Find where the given text appears and provide that cell's center as [X, Y] coordinate. 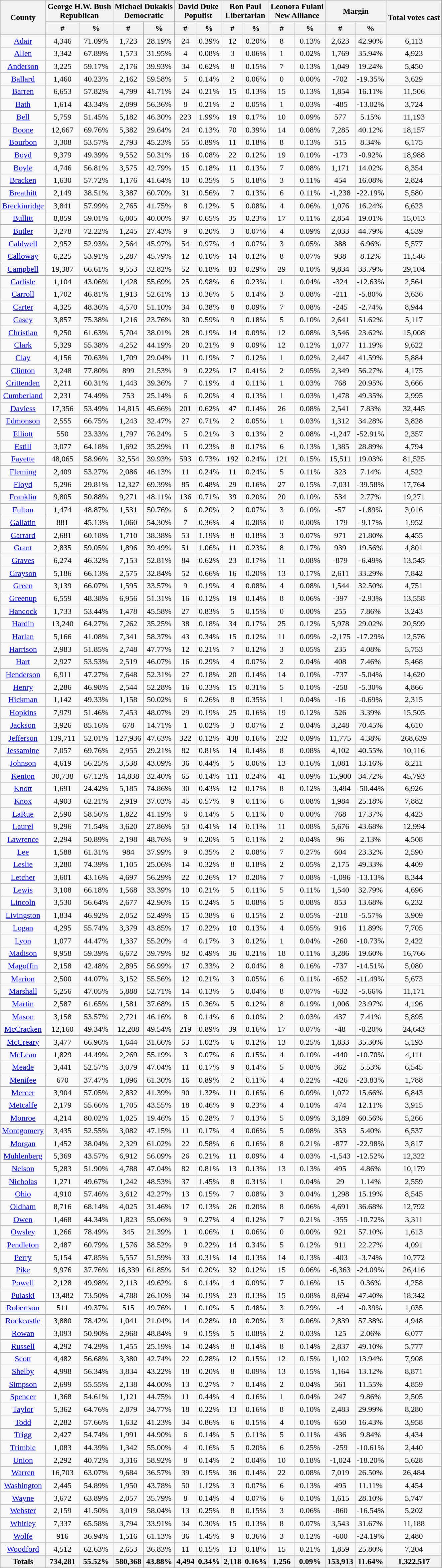
31.67% [371, 1523]
9,379 [63, 155]
1,516 [128, 1536]
-245 [340, 307]
Adair [23, 41]
-5.80% [371, 294]
4,091 [414, 1245]
Boyle [23, 167]
1,245 [128, 231]
33.91% [159, 1523]
58.92% [159, 1460]
20.95% [371, 383]
81,525 [414, 459]
2.77% [371, 497]
46.30% [159, 117]
70.45% [371, 725]
43.85% [159, 928]
5,117 [414, 320]
1,788 [414, 1080]
2,587 [63, 1004]
7,453 [128, 712]
5,193 [414, 1042]
11.89% [371, 928]
1,615 [340, 1498]
Casey [23, 320]
44.19% [159, 345]
8,280 [414, 1410]
32.84% [159, 573]
72.22% [96, 231]
55.74% [96, 928]
43 [185, 637]
50.76% [159, 510]
2,138 [128, 1384]
Scott [23, 1359]
65 [185, 776]
2,176 [128, 66]
678 [128, 725]
26.10% [159, 1295]
3,019 [128, 1511]
26,416 [414, 1270]
13,545 [414, 560]
2,480 [414, 1536]
34.77% [159, 1410]
38 [185, 624]
42.74% [159, 1359]
6,545 [414, 1067]
1,468 [63, 1219]
4,409 [414, 865]
67.89% [96, 54]
734,281 [63, 1561]
Warren [23, 1473]
14,815 [128, 408]
37.76% [96, 1270]
55 [185, 142]
-6,363 [340, 1270]
4,434 [414, 1435]
1.32% [209, 1093]
28.10% [371, 1498]
5.15% [371, 117]
4,691 [340, 1207]
43.34% [96, 104]
46.92% [96, 915]
5,884 [414, 358]
8,871 [414, 1371]
0.66% [209, 573]
Leslie [23, 865]
73.50% [96, 1295]
41.59% [371, 358]
4,025 [128, 1207]
12,208 [128, 1029]
23.33% [96, 434]
1,822 [128, 814]
-879 [340, 560]
4,512 [63, 1549]
16.24% [371, 206]
-13.13% [371, 877]
Whitley [23, 1523]
15,511 [340, 459]
345 [128, 1232]
1,613 [414, 1232]
Graves [23, 560]
247 [340, 1397]
30,738 [63, 776]
3,316 [128, 1460]
Magoffin [23, 966]
McCreary [23, 1042]
3,477 [63, 1042]
1,025 [128, 1118]
48.11% [159, 497]
19,387 [63, 269]
55.38% [96, 345]
1.19% [209, 535]
43.68% [371, 827]
16,766 [414, 953]
52.55% [96, 1131]
22.27% [371, 1245]
52.61% [159, 294]
28 [185, 332]
29.21% [159, 750]
Grayson [23, 573]
-0.69% [371, 700]
7,842 [414, 573]
12.11% [371, 1105]
12,160 [63, 1029]
38.04% [96, 1143]
George H.W. BushRepublican [79, 11]
3,834 [128, 1371]
11,506 [414, 92]
4,799 [128, 92]
13.16% [371, 763]
939 [340, 548]
56.27% [371, 371]
14,838 [128, 776]
2,113 [128, 1283]
Oldham [23, 1207]
9.84% [371, 1435]
-1,247 [340, 434]
1,271 [63, 1181]
57.38% [371, 1321]
0.57% [209, 801]
-652 [340, 978]
57.05% [96, 1093]
Marshall [23, 991]
11,775 [340, 738]
-50.44% [371, 789]
3,280 [63, 865]
5,382 [128, 130]
Trigg [23, 1435]
1,984 [340, 801]
43.16% [96, 877]
2,269 [128, 1055]
1,540 [340, 890]
65.58% [96, 1523]
2,611 [340, 573]
-24.09% [371, 1270]
24,643 [414, 1029]
60.18% [96, 535]
1,834 [63, 915]
55.56% [159, 978]
3,794 [128, 1523]
7,705 [414, 928]
49.98% [96, 1283]
52.81% [159, 560]
3,629 [414, 79]
-23.83% [371, 1080]
2,282 [63, 1422]
33.29% [371, 573]
51.85% [96, 649]
19.46% [159, 1118]
1,644 [128, 1042]
550 [63, 434]
Butler [23, 231]
63.07% [96, 1473]
1,913 [128, 294]
2,879 [128, 1410]
2,559 [414, 1181]
17,764 [414, 484]
6,274 [63, 560]
62.63% [96, 1549]
10,772 [414, 1257]
5,704 [128, 332]
62.21% [96, 801]
511 [63, 1308]
10,116 [414, 750]
Lyon [23, 940]
7,153 [128, 560]
0.58% [209, 1143]
56.64% [96, 903]
59.17% [96, 66]
36.68% [371, 1207]
4,295 [63, 928]
25.80% [371, 1549]
Letcher [23, 877]
47 [233, 408]
2,162 [128, 79]
42.79% [159, 167]
2,292 [63, 1460]
-10.72% [371, 1219]
604 [340, 852]
1,576 [128, 1245]
2,699 [63, 1384]
-600 [340, 1536]
-3.74% [371, 1257]
4,998 [63, 1371]
Hancock [23, 611]
9,552 [128, 155]
219 [185, 1029]
2,541 [340, 408]
1,709 [128, 358]
2.06% [371, 1333]
37.03% [159, 801]
24.42% [96, 789]
70.63% [96, 358]
-211 [340, 294]
19.60% [371, 953]
18,157 [414, 130]
4,948 [414, 1321]
1,385 [340, 446]
-1,238 [340, 193]
5,266 [414, 1118]
111 [233, 776]
48.76% [159, 839]
Franklin [23, 497]
44.34% [96, 1219]
12,322 [414, 1156]
-57 [340, 510]
-7,031 [340, 484]
-24.19% [371, 1536]
Mason [23, 1017]
1.02% [209, 1042]
Edmonson [23, 421]
4,539 [414, 231]
9,834 [340, 269]
2,653 [128, 1549]
1,588 [63, 852]
Washington [23, 1485]
-3,494 [340, 789]
Johnson [23, 763]
41.08% [96, 637]
Ballard [23, 79]
57.99% [96, 206]
3,189 [340, 1118]
-52.91% [371, 434]
49.10% [371, 1346]
4.86% [371, 1169]
41.71% [159, 92]
58.56% [96, 814]
55.66% [96, 1105]
5,978 [340, 624]
57.82% [96, 92]
9.86% [371, 1397]
Bell [23, 117]
Jackson [23, 725]
2,315 [414, 700]
-10.73% [371, 940]
7.14% [371, 472]
Michael DukakisDemocratic [144, 11]
2,427 [63, 1435]
0.56% [209, 193]
1,322,517 [414, 1561]
3,857 [63, 320]
31.95% [159, 54]
7,285 [340, 130]
55.19% [159, 1055]
2,057 [128, 1498]
-10.61% [371, 1447]
25.06% [159, 865]
5,080 [414, 966]
Fleming [23, 472]
388 [340, 244]
-258 [340, 687]
2,952 [63, 244]
Fulton [23, 510]
45.13% [96, 522]
3,435 [63, 1131]
Lewis [23, 890]
3,308 [63, 142]
1,854 [340, 92]
64.27% [96, 624]
11,546 [414, 256]
14.71% [159, 725]
83 [233, 269]
Estill [23, 446]
11.64% [371, 1561]
0.97% [209, 244]
3,904 [63, 1093]
Bullitt [23, 218]
2,832 [128, 1093]
1,952 [414, 522]
4,903 [63, 801]
2,159 [63, 1511]
56.36% [159, 104]
56.29% [159, 877]
1,035 [414, 1308]
32.82% [159, 269]
Ron PaulLibertarian [246, 11]
5,296 [63, 484]
Boone [23, 130]
44.39% [96, 1447]
3,082 [128, 1131]
Owsley [23, 1232]
19,271 [414, 497]
3,612 [128, 1194]
35.94% [371, 54]
1,342 [128, 1447]
7,204 [414, 1549]
6,232 [414, 903]
Bracken [23, 180]
6,926 [414, 789]
-1,096 [340, 877]
1.06% [209, 548]
45.79% [159, 256]
5,888 [128, 991]
1,060 [128, 522]
2,357 [414, 434]
51.59% [159, 1257]
61.02% [159, 1143]
45.23% [159, 142]
97 [185, 218]
3,380 [128, 1359]
8.12% [371, 256]
49.39% [96, 155]
16.11% [371, 92]
61.30% [159, 1080]
2,294 [63, 839]
-16 [340, 700]
44.47% [96, 940]
3,636 [414, 294]
0.49% [209, 953]
41.75% [159, 206]
52.31% [159, 674]
1,266 [63, 1232]
921 [340, 1232]
36.57% [159, 1473]
4,111 [414, 1055]
48.84% [159, 1333]
29.81% [96, 484]
43.57% [96, 1156]
Leonora FulaniNew Alliance [297, 11]
55.20% [159, 940]
61.13% [159, 1536]
1,121 [128, 1397]
438 [233, 738]
41.39% [159, 1093]
1,102 [340, 1359]
9,684 [128, 1473]
66.96% [96, 1042]
1,243 [128, 421]
Nicholas [23, 1181]
3,387 [128, 193]
3,601 [63, 877]
61.65% [96, 1004]
48.87% [96, 510]
13.94% [371, 1359]
9,958 [63, 953]
5,895 [414, 1017]
670 [63, 1080]
15,505 [414, 712]
Monroe [23, 1118]
1,176 [128, 180]
2,128 [63, 1283]
2,179 [63, 1105]
11.11% [371, 1485]
1,368 [63, 1397]
1.12% [209, 1485]
Lincoln [23, 903]
1,076 [340, 206]
21.39% [159, 1232]
2,544 [128, 687]
-440 [340, 1055]
Harrison [23, 649]
49.34% [96, 1029]
59.05% [96, 548]
1,083 [63, 1447]
2,445 [63, 1485]
-9.17% [371, 522]
39.36% [159, 383]
40.00% [159, 218]
201 [185, 408]
57.46% [96, 1194]
7,262 [128, 624]
6,559 [63, 599]
Lee [23, 852]
Carlisle [23, 282]
436 [340, 1435]
18,342 [414, 1295]
-179 [340, 522]
Christian [23, 332]
60.31% [96, 383]
2,837 [340, 1346]
43.22% [159, 1371]
3,152 [128, 978]
0.73% [209, 459]
48.38% [96, 599]
3,342 [63, 54]
2,329 [128, 1143]
12,327 [128, 484]
3,108 [63, 890]
0.86% [209, 1422]
3,841 [63, 206]
59.39% [96, 953]
Elliott [23, 434]
43.78% [159, 1485]
59.01% [96, 218]
4,196 [414, 1004]
3,441 [63, 1067]
Hardin [23, 624]
2,995 [414, 396]
56.25% [96, 763]
Totals [23, 1561]
39.79% [159, 953]
50.31% [159, 155]
52.93% [96, 244]
1,256 [282, 1561]
Hopkins [23, 712]
1,105 [128, 865]
85.16% [96, 725]
2,641 [340, 320]
25.14% [159, 396]
Madison [23, 953]
4,746 [63, 167]
Laurel [23, 827]
15.66% [371, 1093]
9,553 [128, 269]
7,337 [63, 1523]
63.89% [96, 1498]
78.49% [96, 1232]
3,672 [63, 1498]
52.57% [96, 1067]
Rockcastle [23, 1321]
7,979 [63, 712]
121 [282, 459]
51.46% [96, 712]
47.27% [96, 674]
Logan [23, 928]
561 [340, 1384]
Mercer [23, 1093]
50.88% [96, 497]
1,460 [63, 79]
2,505 [414, 1397]
46.81% [96, 294]
3,543 [340, 1523]
19.24% [371, 66]
LaRue [23, 814]
51.62% [371, 320]
-702 [340, 79]
7,648 [128, 674]
47.15% [159, 1131]
Grant [23, 548]
2,955 [128, 750]
42.96% [159, 903]
Owen [23, 1219]
3,158 [63, 1017]
2,149 [63, 193]
54.74% [96, 1435]
Fayette [23, 459]
Metcalfe [23, 1105]
29,104 [414, 269]
577 [340, 117]
971 [340, 535]
0.30% [209, 1523]
2,175 [340, 865]
2,519 [128, 662]
33.39% [159, 890]
4,454 [414, 1485]
Powell [23, 1283]
Henderson [23, 674]
51 [185, 548]
27.43% [159, 231]
1,568 [128, 890]
Wayne [23, 1498]
1,531 [128, 510]
0.32% [209, 865]
-10.70% [371, 1055]
899 [128, 371]
-403 [340, 1257]
2,721 [128, 1017]
44.00% [159, 1384]
-173 [340, 155]
34.28% [371, 421]
-0.92% [371, 155]
1,710 [128, 535]
4,751 [414, 586]
1,723 [128, 41]
15,900 [340, 776]
-5.57% [371, 915]
4,801 [414, 548]
4,346 [63, 41]
Carroll [23, 294]
Union [23, 1460]
232 [282, 738]
50.89% [96, 839]
-0.39% [371, 1308]
1,242 [128, 1181]
6,225 [63, 256]
-11.49% [371, 978]
-324 [340, 282]
58.04% [159, 1511]
64.76% [96, 1410]
938 [340, 256]
-218 [340, 915]
59.58% [159, 79]
5,185 [128, 789]
48.07% [159, 712]
2,555 [63, 421]
9,805 [63, 497]
1,312 [340, 421]
31.46% [159, 1207]
23.76% [159, 320]
3,286 [340, 953]
Pike [23, 1270]
-355 [340, 1219]
1,833 [340, 1042]
8,944 [414, 307]
54.89% [96, 1485]
51.90% [96, 1169]
5,450 [414, 66]
353 [340, 1131]
46.16% [159, 1017]
Webster [23, 1511]
3,079 [128, 1067]
-19.35% [371, 79]
4,252 [128, 345]
-5.04% [371, 674]
3,828 [414, 421]
42.48% [96, 966]
66.18% [96, 890]
31.66% [159, 1042]
21.04% [159, 1321]
3,243 [414, 611]
4,494 [185, 1561]
66.13% [96, 573]
3,077 [63, 446]
4,482 [63, 1359]
60.79% [96, 1245]
47.05% [96, 991]
1,581 [128, 1004]
-12.52% [371, 1156]
4,610 [414, 725]
4,156 [63, 358]
Calloway [23, 256]
34.72% [371, 776]
3,093 [63, 1333]
Gallatin [23, 522]
8,545 [414, 1194]
55.06% [159, 1219]
Russell [23, 1346]
Breckinridge [23, 206]
3,909 [414, 915]
5,166 [63, 637]
984 [128, 852]
11,188 [414, 1523]
Floyd [23, 484]
-2.74% [371, 307]
Pulaski [23, 1295]
1,455 [128, 1346]
-14.51% [371, 966]
45.66% [159, 408]
Clinton [23, 371]
4,619 [63, 763]
78.42% [96, 1321]
1,692 [128, 446]
5,580 [414, 193]
53.44% [96, 611]
54.30% [159, 522]
2,033 [340, 231]
2,086 [128, 472]
0.43% [209, 789]
28.19% [159, 41]
136 [185, 497]
0.83% [209, 611]
44.79% [371, 231]
6,005 [128, 218]
235 [340, 649]
74.49% [96, 396]
27.86% [159, 827]
4,910 [63, 1194]
Montgomery [23, 1131]
44.07% [96, 978]
5,362 [63, 1410]
5.40% [371, 1131]
Breathitt [23, 193]
2,824 [414, 180]
55.69% [159, 282]
-5.66% [371, 991]
11,171 [414, 991]
41.64% [159, 180]
3,915 [414, 1105]
60.56% [371, 1118]
2,349 [340, 371]
32.40% [159, 776]
2,927 [63, 662]
56.99% [159, 966]
2,052 [128, 915]
49.62% [159, 1283]
-18.20% [371, 1460]
29.99% [371, 1410]
35.79% [159, 1498]
Daviess [23, 408]
5.53% [371, 1067]
85 [185, 484]
-4 [340, 1308]
4,570 [128, 307]
2,500 [63, 978]
3.39% [371, 712]
56.34% [96, 1371]
2,099 [128, 104]
-12.63% [371, 282]
Robertson [23, 1308]
56.81% [96, 167]
Spencer [23, 1397]
76.24% [159, 434]
36.83% [159, 1549]
1,829 [63, 1055]
1,797 [128, 434]
Trimble [23, 1447]
5,182 [128, 117]
Todd [23, 1422]
61.63% [96, 332]
-13.02% [371, 104]
2,835 [63, 548]
37.99% [159, 852]
52.71% [159, 991]
29.02% [371, 624]
36.94% [96, 1536]
5,777 [414, 1346]
Clark [23, 345]
-16.54% [371, 1511]
Menifee [23, 1080]
32.50% [371, 586]
55.52% [96, 1561]
38.01% [159, 332]
32 [233, 1270]
526 [340, 712]
66.61% [96, 269]
2,422 [414, 940]
17,356 [63, 408]
1,896 [128, 548]
45.58% [159, 611]
45.97% [159, 244]
-1.89% [371, 510]
5,369 [63, 1156]
55.55% [96, 1384]
9,622 [414, 345]
2,118 [233, 1561]
52.28% [159, 687]
-260 [340, 940]
67.12% [96, 776]
51.31% [159, 599]
1,595 [128, 586]
29.04% [159, 358]
David DukePopulist [198, 11]
Jefferson [23, 738]
45 [185, 801]
437 [340, 1017]
Rowan [23, 1333]
2.13% [371, 839]
40.23% [96, 79]
-860 [340, 1511]
20,599 [414, 624]
3,575 [128, 167]
42.27% [159, 1194]
2,839 [340, 1321]
19.03% [371, 459]
4.08% [371, 649]
70 [233, 130]
33.57% [159, 586]
2,793 [128, 142]
4,214 [63, 1118]
1,104 [63, 282]
Lawrence [23, 839]
4,859 [414, 1384]
Nelson [23, 1169]
Taylor [23, 1410]
6,623 [414, 206]
1,171 [340, 167]
7.86% [371, 611]
-259 [340, 1447]
56.68% [96, 1359]
8,211 [414, 763]
32.47% [159, 421]
2,487 [63, 1245]
3,530 [63, 903]
26.50% [371, 1473]
8.34% [371, 142]
15.19% [371, 1194]
Jessamine [23, 750]
1,691 [63, 789]
49.67% [96, 1181]
37.47% [96, 1080]
61.31% [96, 852]
3,016 [414, 510]
5,287 [128, 256]
1,769 [340, 54]
Garrard [23, 535]
9,271 [128, 497]
2,854 [340, 218]
41.50% [96, 1511]
1,041 [128, 1321]
48.53% [159, 1181]
1.14% [371, 1181]
853 [340, 903]
139,711 [63, 738]
37.68% [159, 1004]
6,843 [414, 1093]
41.19% [159, 814]
39.49% [159, 548]
1,630 [63, 180]
3,620 [128, 827]
4.38% [371, 738]
County [23, 17]
McCracken [23, 1029]
46.32% [96, 560]
2,765 [128, 206]
5,673 [414, 978]
56.09% [159, 1156]
50.02% [159, 700]
1,632 [128, 1422]
2,440 [414, 1447]
1,614 [63, 104]
2,447 [340, 358]
29.64% [159, 130]
6,672 [128, 953]
Knox [23, 801]
8,344 [414, 877]
Morgan [23, 1143]
911 [340, 1245]
Clay [23, 358]
1,337 [128, 940]
-426 [340, 1080]
1,158 [128, 700]
46.07% [159, 662]
57.72% [96, 180]
84 [185, 560]
Simpson [23, 1384]
53.49% [96, 408]
33.79% [371, 269]
2,158 [63, 966]
Allen [23, 54]
Campbell [23, 269]
223 [185, 117]
46.98% [96, 687]
2,895 [128, 966]
474 [340, 1105]
44.90% [159, 1435]
60.70% [159, 193]
0.65% [209, 218]
Greenup [23, 599]
35.25% [159, 624]
2,198 [128, 839]
52.01% [96, 738]
13,240 [63, 624]
6,537 [414, 1131]
35 [233, 218]
Crittenden [23, 383]
45,793 [414, 776]
2,286 [63, 687]
16.43% [371, 1422]
9,296 [63, 827]
23.32% [371, 852]
4,423 [414, 814]
1,443 [128, 383]
1,096 [128, 1080]
1,702 [63, 294]
Kenton [23, 776]
4,508 [414, 839]
11,193 [414, 117]
Livingston [23, 915]
1,049 [340, 66]
23.97% [371, 1004]
1,428 [128, 282]
362 [340, 1067]
35.29% [159, 446]
5,753 [414, 649]
35.30% [371, 1042]
57.10% [371, 1232]
0.59% [209, 320]
1,544 [340, 586]
41.23% [159, 1422]
49.35% [371, 396]
90 [185, 1093]
322 [185, 738]
268,639 [414, 738]
1,452 [63, 1143]
-2,175 [340, 637]
18,988 [414, 155]
96 [340, 839]
323 [340, 472]
6,175 [414, 142]
5,468 [414, 662]
Barren [23, 92]
57.66% [96, 1422]
-397 [340, 599]
14.02% [371, 167]
40.72% [96, 1460]
3,958 [414, 1422]
1,474 [63, 510]
5,283 [63, 1169]
38.38% [159, 535]
40.12% [371, 130]
38.52% [159, 1245]
19.01% [371, 218]
32,445 [414, 408]
1,164 [340, 1371]
Carter [23, 307]
8,354 [414, 167]
31 [185, 193]
12,994 [414, 827]
53.53% [96, 662]
3,546 [340, 332]
3,278 [63, 231]
Margin [356, 11]
1,859 [340, 1549]
Pendleton [23, 1245]
4,325 [63, 307]
15,008 [414, 332]
6,113 [414, 41]
4,292 [63, 1346]
Meade [23, 1067]
47.77% [159, 649]
7,341 [128, 637]
4,866 [414, 687]
Ohio [23, 1194]
6.96% [371, 244]
5,202 [414, 1511]
19.56% [371, 548]
44.49% [96, 1055]
14,620 [414, 674]
Hart [23, 662]
Green [23, 586]
Henry [23, 687]
1,142 [63, 700]
3,926 [63, 725]
9,976 [63, 1270]
-6.49% [371, 560]
43.88% [159, 1561]
Marion [23, 978]
255 [340, 611]
127,936 [128, 738]
64.18% [96, 446]
-22.98% [371, 1143]
47.40% [371, 1295]
47.85% [96, 1257]
-22.19% [371, 193]
192 [233, 459]
13,558 [414, 599]
2,483 [340, 1410]
Bourbon [23, 142]
71.54% [96, 827]
50 [185, 1485]
69.39% [159, 484]
534 [340, 497]
1,573 [128, 54]
2,575 [128, 573]
23.62% [371, 332]
55.00% [159, 1447]
16,339 [128, 1270]
4,455 [414, 535]
2,623 [340, 41]
6,911 [63, 674]
12,792 [414, 1207]
42.90% [371, 41]
650 [340, 1422]
Anderson [23, 66]
41 [282, 776]
-48 [340, 1029]
9,250 [63, 332]
28.89% [371, 446]
12,576 [414, 637]
2,677 [128, 903]
77.80% [96, 371]
2,983 [63, 649]
6,956 [128, 599]
3,379 [128, 928]
32,554 [128, 459]
3,666 [414, 383]
Shelby [23, 1371]
Boyd [23, 155]
66.75% [96, 421]
Muhlenberg [23, 1156]
8,694 [340, 1295]
-5.30% [371, 687]
753 [128, 396]
5,628 [414, 1460]
32.79% [371, 890]
-485 [340, 104]
13.68% [371, 903]
6,912 [128, 1156]
593 [185, 459]
5,577 [414, 244]
4,696 [414, 890]
80.02% [96, 1118]
Caldwell [23, 244]
47.63% [159, 738]
Bath [23, 104]
7,057 [63, 750]
3,724 [414, 104]
4,102 [340, 750]
6,653 [63, 92]
11.55% [371, 1384]
-1,543 [340, 1156]
Cumberland [23, 396]
53.91% [96, 256]
52.49% [159, 915]
51.10% [159, 307]
Martin [23, 1004]
1.99% [209, 117]
16,703 [63, 1473]
7,019 [340, 1473]
1,072 [340, 1093]
43.06% [96, 282]
6,077 [414, 1333]
71.09% [96, 41]
3,880 [63, 1321]
44.75% [159, 1397]
2,681 [63, 535]
153,913 [340, 1561]
54.61% [96, 1397]
13.12% [371, 1371]
Hickman [23, 700]
50.90% [96, 1333]
74.29% [96, 1346]
38.51% [96, 193]
7,882 [414, 801]
Wolfe [23, 1536]
-0.20% [371, 1029]
408 [340, 662]
43.09% [159, 763]
Total votes cast [414, 17]
3,311 [414, 1219]
5,329 [63, 345]
1,950 [128, 1485]
5,256 [63, 991]
Knott [23, 789]
0.46% [209, 1105]
49.37% [96, 1308]
7,908 [414, 1359]
454 [340, 180]
2,231 [63, 396]
4,794 [414, 446]
5,747 [414, 1498]
Harlan [23, 637]
5,186 [63, 573]
4,175 [414, 371]
5,676 [340, 827]
75.38% [96, 320]
-17.29% [371, 637]
66.07% [96, 586]
74.86% [159, 789]
51.45% [96, 117]
7.46% [371, 662]
8,716 [63, 1207]
2,211 [63, 383]
1,823 [128, 1219]
8,859 [63, 218]
McLean [23, 1055]
17.37% [371, 814]
58.96% [96, 459]
4,258 [414, 1283]
1,006 [340, 1004]
58.37% [159, 637]
49.54% [159, 1029]
25.18% [371, 801]
68.14% [96, 1207]
-877 [340, 1143]
33 [185, 1257]
4,522 [414, 472]
21.80% [371, 535]
2,409 [63, 472]
Perry [23, 1257]
1,298 [340, 1194]
10,179 [414, 1169]
2,748 [128, 649]
Woodford [23, 1549]
5,154 [63, 1257]
-2.93% [371, 599]
16.08% [371, 180]
4,697 [128, 877]
3,817 [414, 1143]
7.41% [371, 1017]
46.13% [159, 472]
21.53% [159, 371]
4,923 [414, 54]
43.55% [159, 1105]
25.19% [159, 1346]
48,065 [63, 459]
11.19% [371, 345]
3,225 [63, 66]
13,482 [63, 1295]
-39.58% [371, 484]
5,759 [63, 117]
5,557 [128, 1257]
26,484 [414, 1473]
2,968 [128, 1333]
-1,024 [340, 1460]
3,538 [128, 763]
881 [63, 522]
1,705 [128, 1105]
1,733 [63, 611]
3,139 [63, 586]
53.27% [96, 472]
-632 [340, 991]
7.83% [371, 408]
1,216 [128, 320]
15,013 [414, 218]
2,919 [128, 801]
12,667 [63, 130]
1,081 [340, 763]
74.39% [96, 865]
125 [340, 1333]
61.85% [159, 1270]
37 [185, 1181]
48.36% [96, 307]
49.76% [159, 1308]
580,368 [128, 1561]
1,991 [128, 1435]
0.98% [209, 282]
40.55% [371, 750]
